From the cell containing the given text, extract its center point as [x, y] coordinate. 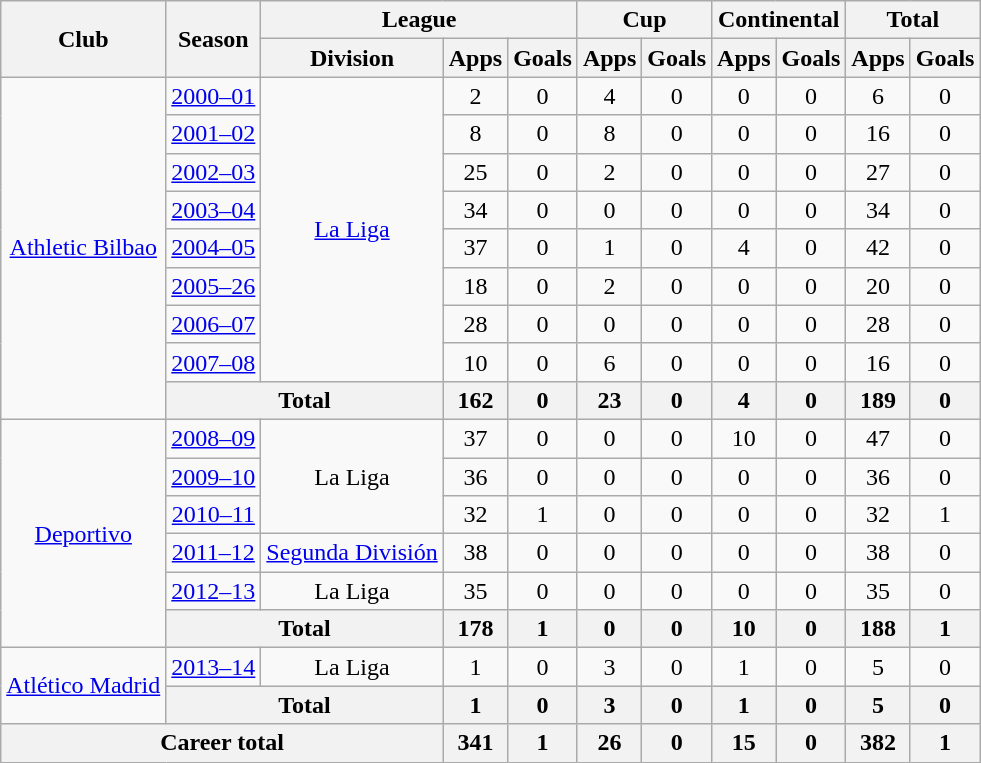
2000–01 [214, 96]
2010–11 [214, 515]
League [420, 20]
2013–14 [214, 667]
Athletic Bilbao [84, 248]
2004–05 [214, 248]
23 [609, 400]
2009–10 [214, 477]
2001–02 [214, 134]
188 [878, 629]
27 [878, 172]
2002–03 [214, 172]
2006–07 [214, 324]
189 [878, 400]
18 [475, 286]
Club [84, 39]
341 [475, 743]
2005–26 [214, 286]
42 [878, 248]
Division [352, 58]
Career total [222, 743]
178 [475, 629]
2011–12 [214, 553]
25 [475, 172]
Season [214, 39]
Cup [644, 20]
26 [609, 743]
2008–09 [214, 438]
2007–08 [214, 362]
20 [878, 286]
2012–13 [214, 591]
162 [475, 400]
Atlético Madrid [84, 686]
Deportivo [84, 533]
382 [878, 743]
15 [744, 743]
Segunda División [352, 553]
Continental [779, 20]
47 [878, 438]
2003–04 [214, 210]
